Detect which cell encompasses the target text, then output its [X, Y] center coordinate. 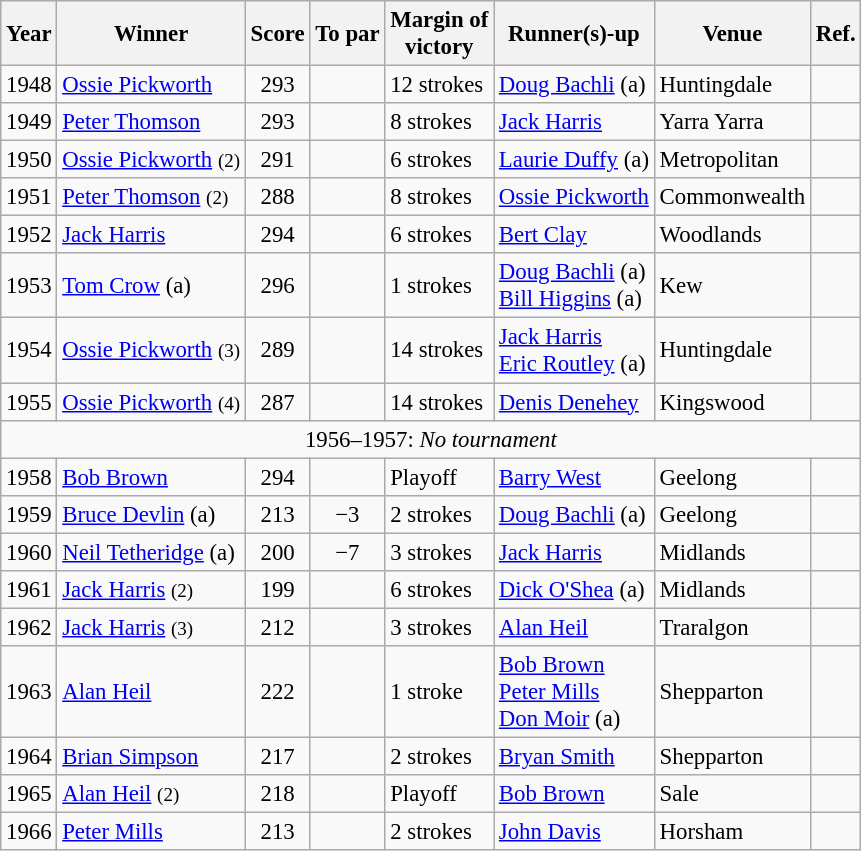
Jack Harris (3) [151, 627]
1948 [29, 85]
Jack Harris (2) [151, 590]
Neil Tetheridge (a) [151, 552]
−3 [348, 514]
Kew [732, 286]
Yarra Yarra [732, 122]
Tom Crow (a) [151, 286]
222 [278, 692]
Jack Harris Eric Routley (a) [574, 350]
Alan Heil (2) [151, 794]
Metropolitan [732, 160]
1959 [29, 514]
Peter Mills [151, 832]
296 [278, 286]
288 [278, 197]
1951 [29, 197]
Sale [732, 794]
1963 [29, 692]
Kingswood [732, 402]
199 [278, 590]
Doug Bachli (a) Bill Higgins (a) [574, 286]
Woodlands [732, 235]
Denis Denehey [574, 402]
To par [348, 34]
1965 [29, 794]
Dick O'Shea (a) [574, 590]
1949 [29, 122]
Traralgon [732, 627]
1956–1957: No tournament [431, 439]
1 strokes [440, 286]
212 [278, 627]
1954 [29, 350]
Bob Brown Peter Mills Don Moir (a) [574, 692]
Ossie Pickworth (3) [151, 350]
1961 [29, 590]
Ossie Pickworth (2) [151, 160]
Margin ofvictory [440, 34]
Brian Simpson [151, 756]
289 [278, 350]
Peter Thomson [151, 122]
291 [278, 160]
Year [29, 34]
217 [278, 756]
Barry West [574, 477]
John Davis [574, 832]
1958 [29, 477]
1952 [29, 235]
1964 [29, 756]
Commonwealth [732, 197]
1955 [29, 402]
200 [278, 552]
1962 [29, 627]
1950 [29, 160]
287 [278, 402]
Venue [732, 34]
Bert Clay [574, 235]
Bryan Smith [574, 756]
Score [278, 34]
−7 [348, 552]
Runner(s)-up [574, 34]
Laurie Duffy (a) [574, 160]
1 stroke [440, 692]
Bruce Devlin (a) [151, 514]
1953 [29, 286]
Ref. [835, 34]
12 strokes [440, 85]
Ossie Pickworth (4) [151, 402]
Winner [151, 34]
Horsham [732, 832]
218 [278, 794]
1966 [29, 832]
Peter Thomson (2) [151, 197]
1960 [29, 552]
